For the text-containing cell, return its midpoint in [X, Y] coordinate format. 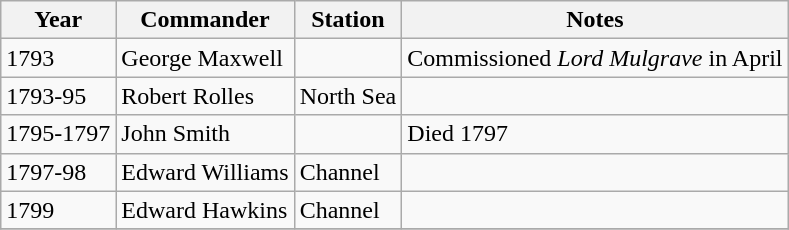
Robert Rolles [205, 96]
Station [348, 20]
John Smith [205, 134]
Died 1797 [595, 134]
Year [58, 20]
Edward Williams [205, 172]
1799 [58, 210]
1793 [58, 58]
Edward Hawkins [205, 210]
1793-95 [58, 96]
Notes [595, 20]
North Sea [348, 96]
Commander [205, 20]
1795-1797 [58, 134]
1797-98 [58, 172]
Commissioned Lord Mulgrave in April [595, 58]
George Maxwell [205, 58]
